For the text-containing cell, return its midpoint in (X, Y) coordinate format. 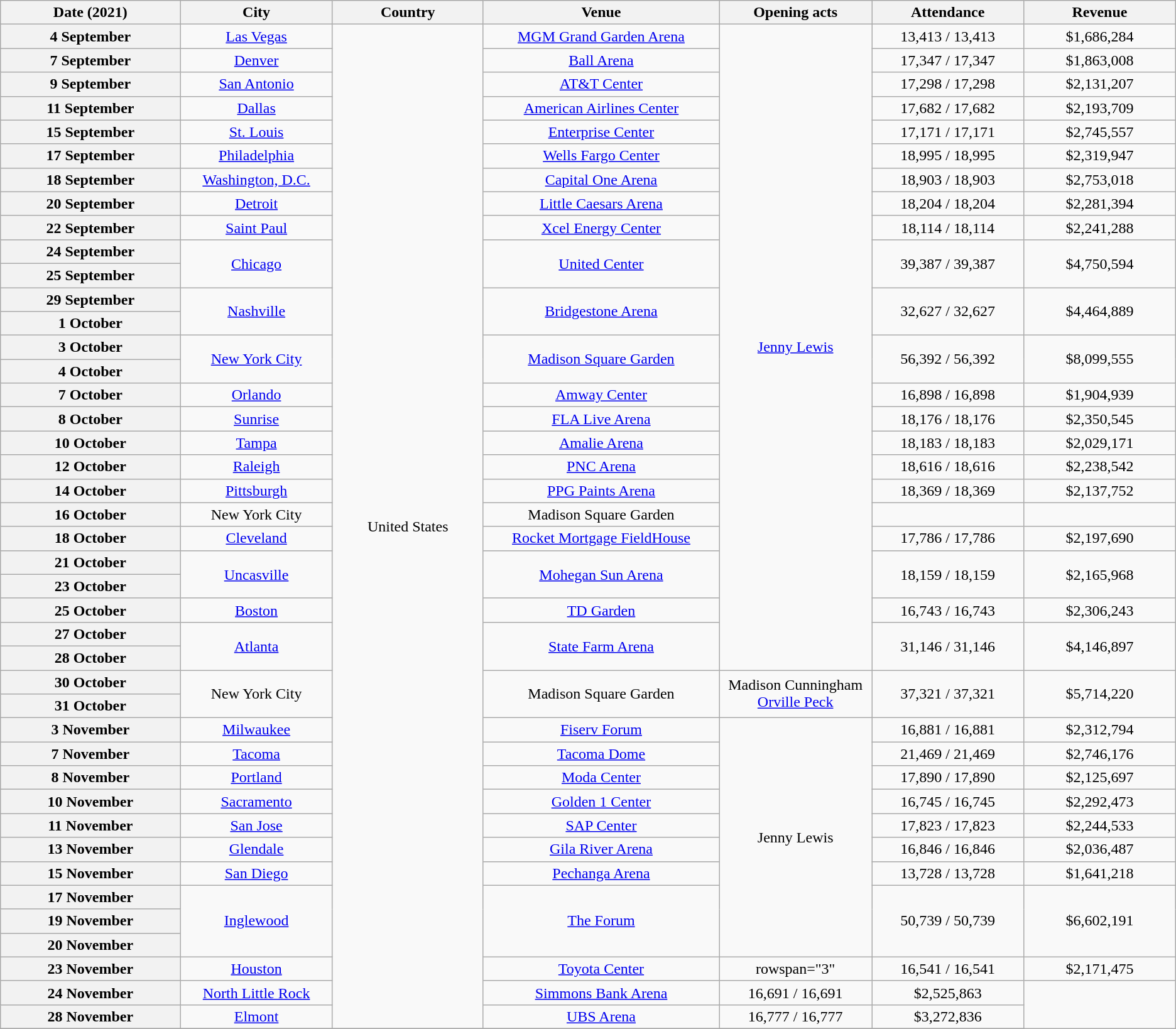
$2,525,863 (948, 993)
Denver (256, 60)
Moda Center (601, 778)
17,347 / 17,347 (948, 60)
$2,125,697 (1100, 778)
17,823 / 17,823 (948, 825)
$2,753,018 (1100, 180)
18,159 / 18,159 (948, 574)
United Center (601, 263)
16,743 / 16,743 (948, 610)
Chicago (256, 263)
$2,137,752 (1100, 491)
24 September (90, 251)
18,204 / 18,204 (948, 204)
18,114 / 18,114 (948, 227)
$2,746,176 (1100, 754)
rowspan="3" (795, 969)
$2,165,968 (1100, 574)
30 October (90, 682)
$1,904,939 (1100, 395)
Philadelphia (256, 156)
American Airlines Center (601, 108)
18,176 / 18,176 (948, 419)
Sunrise (256, 419)
PPG Paints Arena (601, 491)
15 November (90, 873)
Portland (256, 778)
10 October (90, 443)
Venue (601, 13)
20 September (90, 204)
Washington, D.C. (256, 180)
$2,238,542 (1100, 467)
State Farm Arena (601, 646)
$2,131,207 (1100, 84)
16,691 / 16,691 (795, 993)
17,171 / 17,171 (948, 132)
$8,099,555 (1100, 359)
Rocket Mortgage FieldHouse (601, 538)
32,627 / 32,627 (948, 312)
Glendale (256, 849)
13,728 / 13,728 (948, 873)
$2,244,533 (1100, 825)
Country (408, 13)
16,881 / 16,881 (948, 730)
3 November (90, 730)
12 October (90, 467)
Amalie Arena (601, 443)
$2,197,690 (1100, 538)
The Forum (601, 921)
16 October (90, 514)
$6,602,191 (1100, 921)
$2,745,557 (1100, 132)
UBS Arena (601, 1016)
$3,272,836 (948, 1016)
15 September (90, 132)
18 September (90, 180)
$5,714,220 (1100, 694)
22 September (90, 227)
Wells Fargo Center (601, 156)
Orlando (256, 395)
FLA Live Arena (601, 419)
8 October (90, 419)
$2,241,288 (1100, 227)
16,777 / 16,777 (795, 1016)
Ball Arena (601, 60)
$2,029,171 (1100, 443)
$1,641,218 (1100, 873)
SAP Center (601, 825)
Mohegan Sun Arena (601, 574)
18 October (90, 538)
Revenue (1100, 13)
Inglewood (256, 921)
13,413 / 13,413 (948, 36)
31,146 / 31,146 (948, 646)
$2,312,794 (1100, 730)
1 October (90, 324)
3 October (90, 347)
11 November (90, 825)
21 October (90, 562)
18,995 / 18,995 (948, 156)
16,745 / 16,745 (948, 802)
Golden 1 Center (601, 802)
56,392 / 56,392 (948, 359)
37,321 / 37,321 (948, 694)
7 November (90, 754)
$2,292,473 (1100, 802)
AT&T Center (601, 84)
Fiserv Forum (601, 730)
Milwaukee (256, 730)
20 November (90, 945)
$2,171,475 (1100, 969)
16,846 / 16,846 (948, 849)
Uncasville (256, 574)
39,387 / 39,387 (948, 263)
$4,750,594 (1100, 263)
Atlanta (256, 646)
Boston (256, 610)
Enterprise Center (601, 132)
$2,036,487 (1100, 849)
16,541 / 16,541 (948, 969)
50,739 / 50,739 (948, 921)
Sacramento (256, 802)
Las Vegas (256, 36)
17,786 / 17,786 (948, 538)
17,298 / 17,298 (948, 84)
17,890 / 17,890 (948, 778)
Cleveland (256, 538)
Amway Center (601, 395)
$2,306,243 (1100, 610)
Pittsburgh (256, 491)
17 September (90, 156)
Capital One Arena (601, 180)
Pechanga Arena (601, 873)
PNC Arena (601, 467)
18,183 / 18,183 (948, 443)
United States (408, 526)
Detroit (256, 204)
Tacoma Dome (601, 754)
19 November (90, 921)
$2,193,709 (1100, 108)
Elmont (256, 1016)
28 October (90, 658)
7 September (90, 60)
Saint Paul (256, 227)
Opening acts (795, 13)
Houston (256, 969)
North Little Rock (256, 993)
Madison CunninghamOrville Peck (795, 694)
8 November (90, 778)
Date (2021) (90, 13)
Nashville (256, 312)
11 September (90, 108)
Tacoma (256, 754)
25 October (90, 610)
28 November (90, 1016)
7 October (90, 395)
$2,350,545 (1100, 419)
24 November (90, 993)
$1,863,008 (1100, 60)
23 November (90, 969)
17,682 / 17,682 (948, 108)
27 October (90, 634)
Bridgestone Arena (601, 312)
$1,686,284 (1100, 36)
MGM Grand Garden Arena (601, 36)
29 September (90, 300)
TD Garden (601, 610)
$2,281,394 (1100, 204)
9 September (90, 84)
Attendance (948, 13)
4 September (90, 36)
Dallas (256, 108)
18,903 / 18,903 (948, 180)
18,616 / 18,616 (948, 467)
City (256, 13)
10 November (90, 802)
21,469 / 21,469 (948, 754)
Xcel Energy Center (601, 227)
16,898 / 16,898 (948, 395)
San Antonio (256, 84)
31 October (90, 706)
Simmons Bank Arena (601, 993)
San Jose (256, 825)
Gila River Arena (601, 849)
Toyota Center (601, 969)
St. Louis (256, 132)
San Diego (256, 873)
Tampa (256, 443)
$4,464,889 (1100, 312)
14 October (90, 491)
18,369 / 18,369 (948, 491)
23 October (90, 586)
13 November (90, 849)
$2,319,947 (1100, 156)
25 September (90, 275)
Raleigh (256, 467)
Little Caesars Arena (601, 204)
17 November (90, 897)
$4,146,897 (1100, 646)
4 October (90, 371)
